Find where the given text appears and provide that cell's center as [X, Y] coordinate. 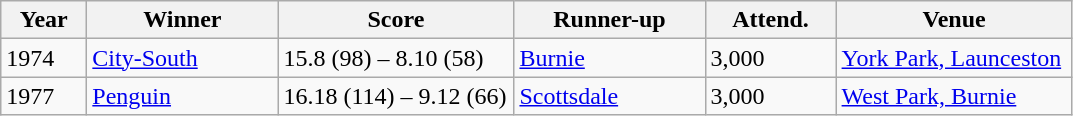
West Park, Burnie [954, 96]
15.8 (98) – 8.10 (58) [396, 58]
Winner [182, 20]
1974 [44, 58]
Score [396, 20]
Attend. [770, 20]
Year [44, 20]
City-South [182, 58]
Burnie [610, 58]
Scottsdale [610, 96]
Penguin [182, 96]
Runner-up [610, 20]
York Park, Launceston [954, 58]
1977 [44, 96]
Venue [954, 20]
16.18 (114) – 9.12 (66) [396, 96]
